Detect which cell encompasses the target text, then output its (x, y) center coordinate. 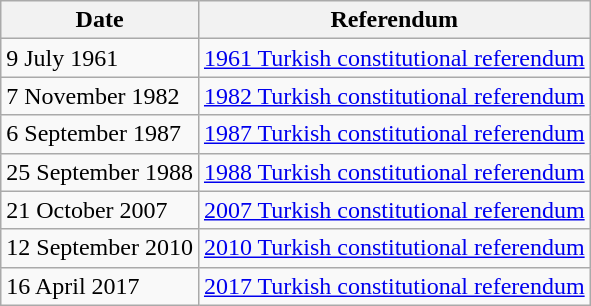
12 September 2010 (100, 248)
1982 Turkish constitutional referendum (394, 96)
7 November 1982 (100, 96)
2010 Turkish constitutional referendum (394, 248)
Referendum (394, 20)
21 October 2007 (100, 210)
2007 Turkish constitutional referendum (394, 210)
1961 Turkish constitutional referendum (394, 58)
2017 Turkish constitutional referendum (394, 286)
Date (100, 20)
9 July 1961 (100, 58)
25 September 1988 (100, 172)
6 September 1987 (100, 134)
1988 Turkish constitutional referendum (394, 172)
1987 Turkish constitutional referendum (394, 134)
16 April 2017 (100, 286)
